From the cell containing the given text, extract its center point as [X, Y] coordinate. 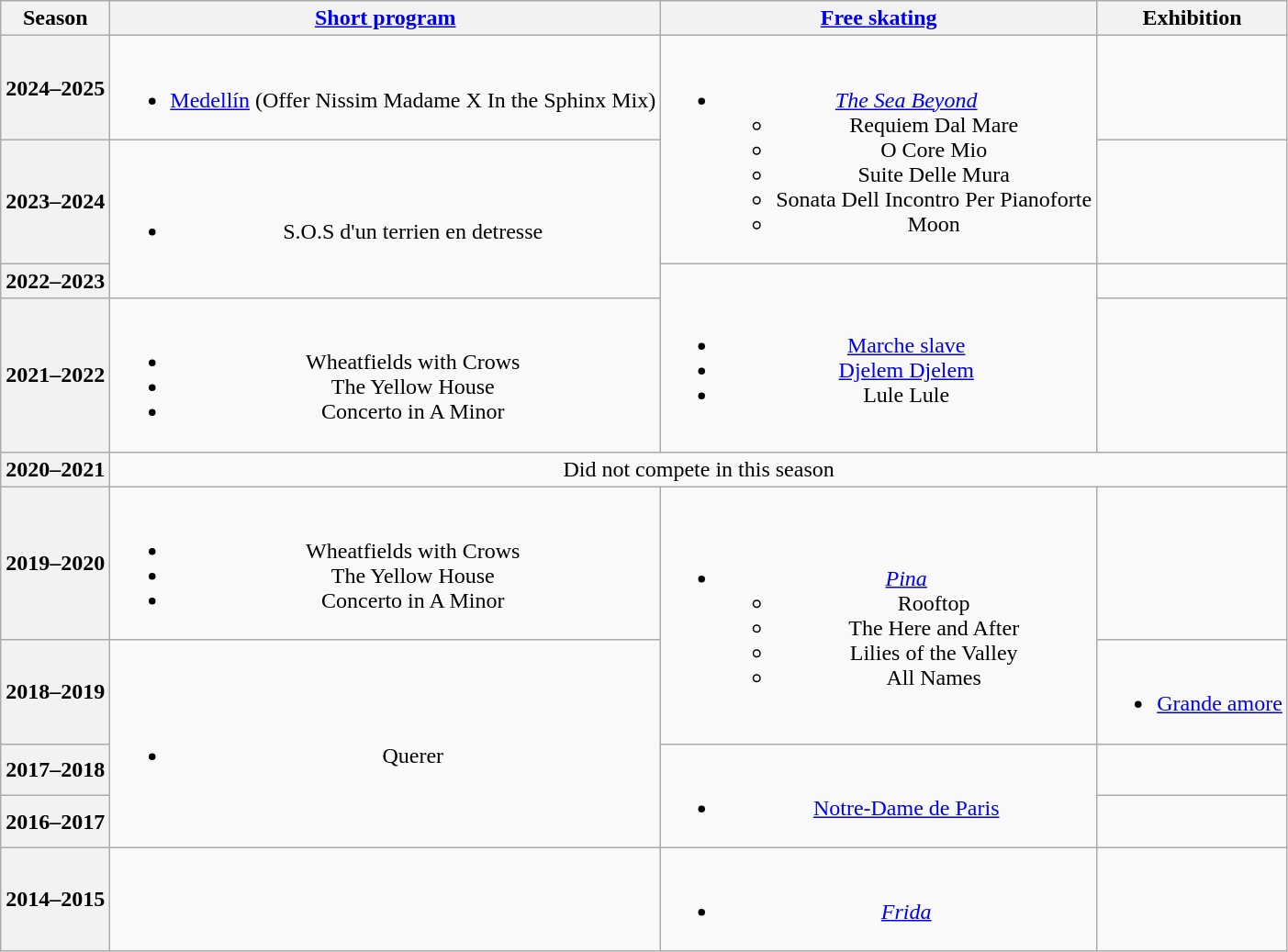
2014–2015 [55, 900]
Marche slave Djelem DjelemLule Lule [879, 358]
2020–2021 [55, 469]
Grande amore [1193, 692]
Querer [386, 744]
Did not compete in this season [700, 469]
Free skating [879, 18]
2017–2018 [55, 769]
Short program [386, 18]
2022–2023 [55, 281]
Exhibition [1193, 18]
PinaRooftop The Here and AfterLilies of the ValleyAll Names [879, 615]
2023–2024 [55, 202]
2016–2017 [55, 823]
Frida [879, 900]
S.O.S d'un terrien en detresse [386, 218]
2024–2025 [55, 88]
Season [55, 18]
2018–2019 [55, 692]
The Sea BeyondRequiem Dal MareO Core MioSuite Delle MuraSonata Dell Incontro Per PianoforteMoon [879, 150]
2019–2020 [55, 564]
Notre-Dame de Paris [879, 795]
2021–2022 [55, 375]
Medellín (Offer Nissim Madame X In the Sphinx Mix) [386, 88]
